Provide the [x, y] coordinate of the cell's center where the given text is located.  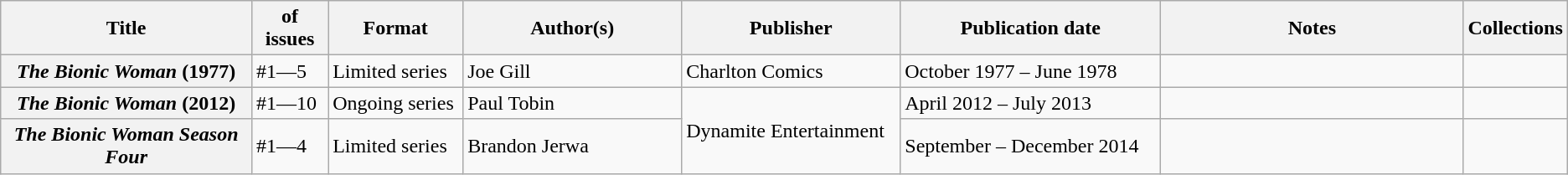
The Bionic Woman Season Four [126, 146]
Format [395, 28]
Notes [1312, 28]
Author(s) [573, 28]
Publisher [791, 28]
Collections [1515, 28]
The Bionic Woman (1977) [126, 71]
Paul Tobin [573, 103]
April 2012 – July 2013 [1030, 103]
Title [126, 28]
of issues [290, 28]
Dynamite Entertainment [791, 131]
October 1977 – June 1978 [1030, 71]
#1—5 [290, 71]
Joe Gill [573, 71]
Ongoing series [395, 103]
Brandon Jerwa [573, 146]
Publication date [1030, 28]
#1—10 [290, 103]
September – December 2014 [1030, 146]
The Bionic Woman (2012) [126, 103]
Charlton Comics [791, 71]
#1—4 [290, 146]
